For the text-containing cell, return its midpoint in [X, Y] coordinate format. 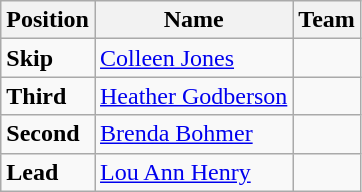
Heather Godberson [193, 96]
Brenda Bohmer [193, 134]
Colleen Jones [193, 58]
Name [193, 20]
Lead [48, 172]
Skip [48, 58]
Lou Ann Henry [193, 172]
Team [327, 20]
Position [48, 20]
Second [48, 134]
Third [48, 96]
